Search for the cell housing the specified text and yield its [x, y] center coordinate. 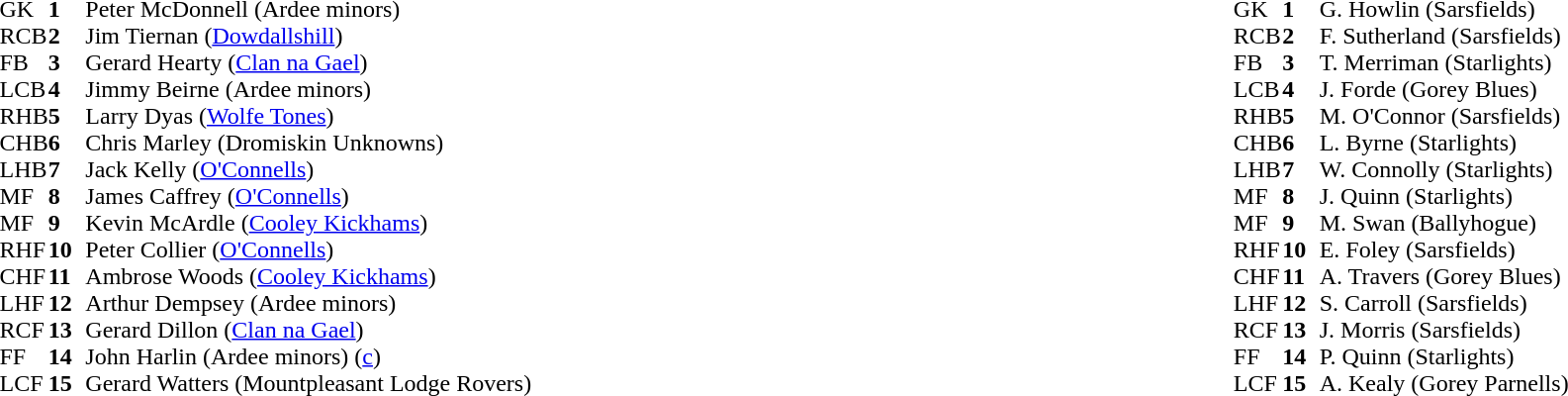
Arthur Dempsey (Ardee minors) [309, 303]
Peter Collier (O'Connells) [309, 249]
Kevin McArdle (Cooley Kickhams) [309, 224]
Jack Kelly (O'Connells) [309, 170]
Larry Dyas (Wolfe Tones) [309, 117]
Gerard Hearty (Clan na Gael) [309, 63]
Chris Marley (Dromiskin Unknowns) [309, 143]
Jimmy Beirne (Ardee minors) [309, 89]
Jim Tiernan (Dowdallshill) [309, 36]
John Harlin (Ardee minors) (c) [309, 356]
Gerard Dillon (Clan na Gael) [309, 331]
James Caffrey (O'Connells) [309, 196]
Ambrose Woods (Cooley Kickhams) [309, 277]
